Extract the (X, Y) coordinate from the center of the cell holding the provided text.  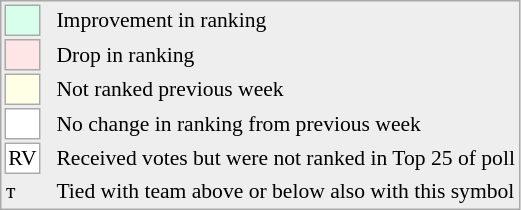
Not ranked previous week (286, 90)
Improvement in ranking (286, 20)
Received votes but were not ranked in Top 25 of poll (286, 158)
Drop in ranking (286, 55)
No change in ranking from previous week (286, 124)
Tied with team above or below also with this symbol (286, 191)
RV (22, 158)
т (22, 191)
